Return the [X, Y] coordinate for the center point of the cell that contains the specified text.  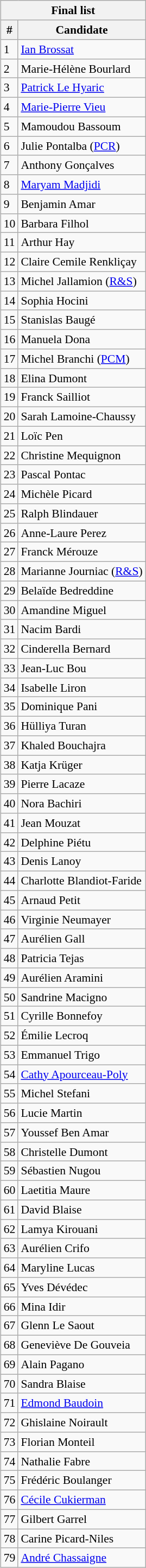
53 [10, 1055]
Maryam Madjidi [81, 185]
Manuela Dona [81, 339]
26 [10, 533]
47 [10, 939]
48 [10, 958]
37 [10, 745]
73 [10, 1442]
# [10, 30]
Nacim Bardi [81, 629]
54 [10, 1074]
68 [10, 1345]
Christelle Dumont [81, 1152]
15 [10, 320]
David Blaise [81, 1210]
29 [10, 591]
Glenn Le Saout [81, 1326]
Pierre Lacaze [81, 784]
Florian Monteil [81, 1442]
Stanislas Baugé [81, 320]
12 [10, 262]
Marianne Journiac (R&S) [81, 571]
23 [10, 475]
Benjamin Amar [81, 204]
31 [10, 629]
Youssef Ben Amar [81, 1133]
Cécile Cukierman [81, 1500]
Christine Mequignon [81, 456]
25 [10, 514]
33 [10, 668]
Cathy Apourceau-Poly [81, 1074]
38 [10, 765]
Gilbert Garrel [81, 1519]
Anne-Laure Perez [81, 533]
Sandra Blaise [81, 1384]
Patrick Le Hyaric [81, 88]
Lamya Kirouani [81, 1229]
Aurélien Aramini [81, 978]
55 [10, 1093]
36 [10, 726]
Delphine Piétu [81, 842]
Alain Pagano [81, 1364]
9 [10, 204]
Hülliya Turan [81, 726]
39 [10, 784]
Charlotte Blandiot-Faride [81, 881]
Laetitia Maure [81, 1190]
Michèle Picard [81, 494]
Ralph Blindauer [81, 514]
27 [10, 552]
Franck Mérouze [81, 552]
6 [10, 146]
Maryline Lucas [81, 1268]
35 [10, 707]
2 [10, 68]
Michel Jallamion (R&S) [81, 281]
Jean-Luc Bou [81, 668]
72 [10, 1422]
Yves Dévédec [81, 1287]
51 [10, 1016]
Michel Stefani [81, 1093]
Isabelle Liron [81, 687]
43 [10, 862]
Ghislaine Noirault [81, 1422]
34 [10, 687]
Aurélien Crifo [81, 1248]
14 [10, 301]
3 [10, 88]
Cinderella Bernard [81, 649]
Geneviève De Gouveia [81, 1345]
Sébastien Nugou [81, 1171]
Lucie Martin [81, 1113]
22 [10, 456]
61 [10, 1210]
Jean Mouzat [81, 823]
Final list [73, 10]
Loïc Pen [81, 436]
Barbara Filhol [81, 223]
8 [10, 185]
52 [10, 1035]
63 [10, 1248]
Julie Pontalba (PCR) [81, 146]
11 [10, 243]
Anthony Gonçalves [81, 165]
Franck Sailliot [81, 397]
74 [10, 1461]
10 [10, 223]
44 [10, 881]
30 [10, 610]
Emmanuel Trigo [81, 1055]
Candidate [81, 30]
45 [10, 900]
77 [10, 1519]
49 [10, 978]
79 [10, 1558]
Aurélien Gall [81, 939]
69 [10, 1364]
Michel Branchi (PCM) [81, 359]
40 [10, 804]
7 [10, 165]
13 [10, 281]
André Chassaigne [81, 1558]
Patricia Tejas [81, 958]
Claire Cemile Renkliçay [81, 262]
32 [10, 649]
42 [10, 842]
Carine Picard-Niles [81, 1539]
Marie-Pierre Vieu [81, 107]
28 [10, 571]
46 [10, 920]
Elina Dumont [81, 378]
Pascal Pontac [81, 475]
Ian Brossat [81, 49]
57 [10, 1133]
Arthur Hay [81, 243]
Sarah Lamoine-Chaussy [81, 416]
18 [10, 378]
Émilie Lecroq [81, 1035]
64 [10, 1268]
Mina Idir [81, 1306]
17 [10, 359]
76 [10, 1500]
5 [10, 127]
Arnaud Petit [81, 900]
24 [10, 494]
71 [10, 1403]
75 [10, 1481]
Sandrine Macigno [81, 997]
60 [10, 1190]
65 [10, 1287]
50 [10, 997]
19 [10, 397]
21 [10, 436]
Amandine Miguel [81, 610]
41 [10, 823]
Belaïde Bedreddine [81, 591]
66 [10, 1306]
67 [10, 1326]
Cyrille Bonnefoy [81, 1016]
Marie-Hélène Bourlard [81, 68]
20 [10, 416]
Nora Bachiri [81, 804]
Khaled Bouchajra [81, 745]
4 [10, 107]
59 [10, 1171]
78 [10, 1539]
Dominique Pani [81, 707]
1 [10, 49]
Nathalie Fabre [81, 1461]
Sophia Hocini [81, 301]
70 [10, 1384]
Mamoudou Bassoum [81, 127]
62 [10, 1229]
Virginie Neumayer [81, 920]
16 [10, 339]
Edmond Baudoin [81, 1403]
58 [10, 1152]
Frédéric Boulanger [81, 1481]
Katja Krüger [81, 765]
56 [10, 1113]
Denis Lanoy [81, 862]
